Return [X, Y] of the center of cell containing provided text 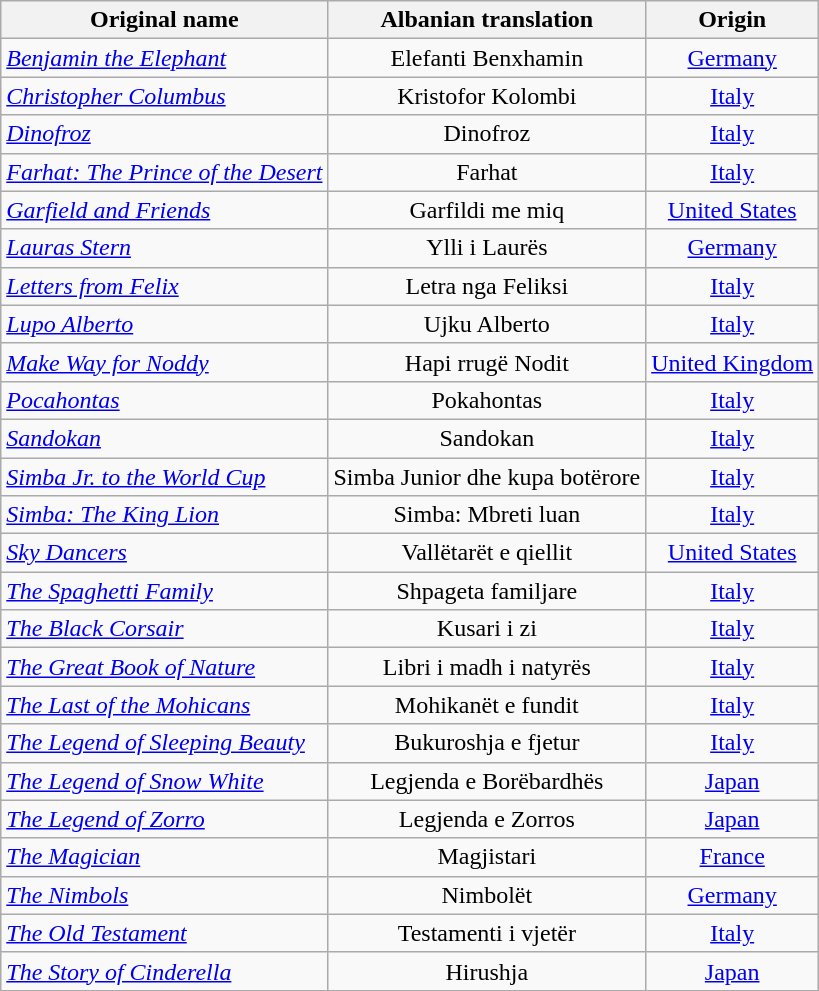
Magjistari [487, 857]
Garfildi me miq [487, 210]
Legjenda e Zorros [487, 819]
Original name [164, 20]
The Great Book of Nature [164, 667]
United Kingdom [732, 362]
Ujku Alberto [487, 324]
Farhat [487, 172]
Testamenti i vjetër [487, 933]
Pokahontas [487, 400]
Kusari i zi [487, 629]
Origin [732, 20]
Simba Jr. to the World Cup [164, 477]
The Spaghetti Family [164, 591]
Ylli i Laurës [487, 248]
Mohikanët e fundit [487, 705]
Letra nga Feliksi [487, 286]
Hapi rrugë Nodit [487, 362]
The Nimbols [164, 895]
Shpageta familjare [487, 591]
The Last of the Mohicans [164, 705]
Simba: Mbreti luan [487, 515]
Garfield and Friends [164, 210]
The Old Testament [164, 933]
Lupo Alberto [164, 324]
Farhat: The Prince of the Desert [164, 172]
The Story of Cinderella [164, 971]
Nimbolët [487, 895]
The Legend of Snow White [164, 781]
The Legend of Sleeping Beauty [164, 743]
Benjamin the Elephant [164, 58]
Bukuroshja e fjetur [487, 743]
Elefanti Benxhamin [487, 58]
France [732, 857]
The Black Corsair [164, 629]
Vallëtarët e qiellit [487, 553]
Letters from Felix [164, 286]
Christopher Columbus [164, 96]
Sky Dancers [164, 553]
Make Way for Noddy [164, 362]
Pocahontas [164, 400]
Kristofor Kolombi [487, 96]
Simba: The King Lion [164, 515]
Simba Junior dhe kupa botërore [487, 477]
Hirushja [487, 971]
Libri i madh i natyrës [487, 667]
Albanian translation [487, 20]
Legjenda e Borëbardhës [487, 781]
The Legend of Zorro [164, 819]
Lauras Stern [164, 248]
The Magician [164, 857]
